Identify which cell holds the provided text, then report its (x, y) central coordinate. 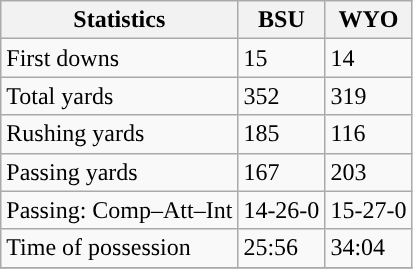
Time of possession (120, 248)
Rushing yards (120, 134)
25:56 (282, 248)
15-27-0 (368, 210)
WYO (368, 20)
15 (282, 58)
14 (368, 58)
116 (368, 134)
203 (368, 172)
352 (282, 96)
BSU (282, 20)
319 (368, 96)
First downs (120, 58)
Passing yards (120, 172)
Passing: Comp–Att–Int (120, 210)
34:04 (368, 248)
185 (282, 134)
Total yards (120, 96)
14-26-0 (282, 210)
Statistics (120, 20)
167 (282, 172)
